Find where the given text appears and provide that cell's center as (x, y) coordinate. 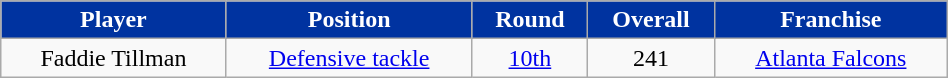
Position (349, 20)
Faddie Tillman (114, 58)
Round (530, 20)
241 (652, 58)
Defensive tackle (349, 58)
Franchise (830, 20)
Atlanta Falcons (830, 58)
Player (114, 20)
Overall (652, 20)
10th (530, 58)
